Extract the (x, y) coordinate from the center of the cell holding the provided text.  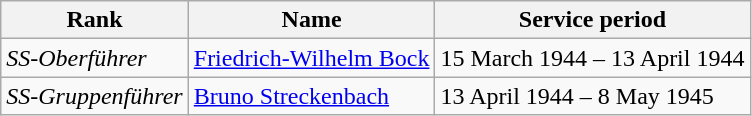
15 March 1944 – 13 April 1944 (592, 58)
SS-Oberführer (95, 58)
Name (312, 20)
Friedrich-Wilhelm Bock (312, 58)
Bruno Streckenbach (312, 96)
Rank (95, 20)
13 April 1944 – 8 May 1945 (592, 96)
Service period (592, 20)
SS-Gruppenführer (95, 96)
